Output the (x, y) coordinate of the center of the cell containing the given text.  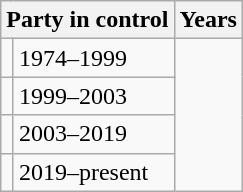
Years (208, 20)
1999–2003 (94, 96)
2019–present (94, 172)
2003–2019 (94, 134)
Party in control (88, 20)
1974–1999 (94, 58)
